Capture the cell that displays the provided text and extract its (X, Y) central coordinate. 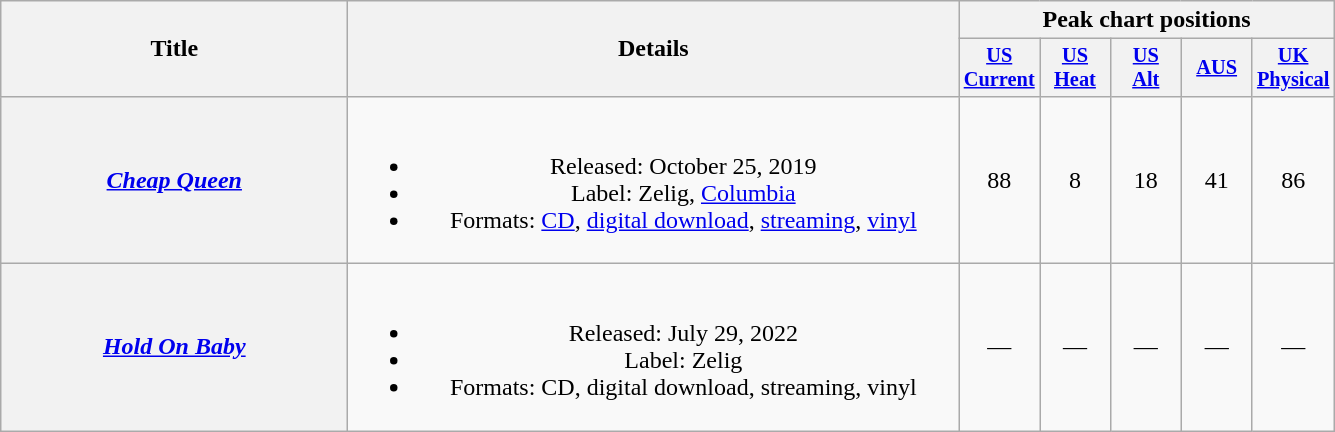
Hold On Baby (174, 348)
Released: October 25, 2019Label: Zelig, ColumbiaFormats: CD, digital download, streaming, vinyl (654, 180)
8 (1076, 180)
AUS (1216, 68)
Peak chart positions (1146, 20)
Released: July 29, 2022Label: ZeligFormats: CD, digital download, streaming, vinyl (654, 348)
Details (654, 49)
USCurrent (1000, 68)
41 (1216, 180)
USHeat (1076, 68)
USAlt (1146, 68)
86 (1293, 180)
88 (1000, 180)
Cheap Queen (174, 180)
18 (1146, 180)
UKPhysical (1293, 68)
Title (174, 49)
